Capture the cell that displays the provided text and extract its [x, y] central coordinate. 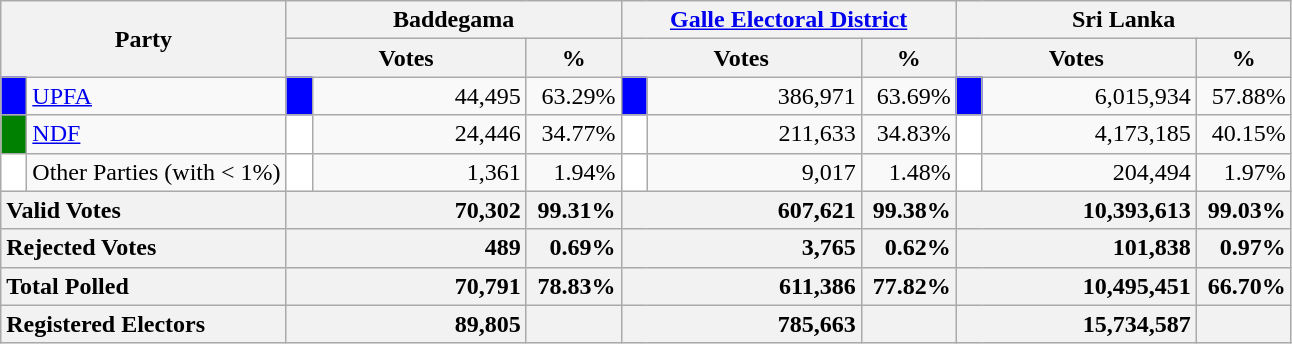
1.97% [1244, 172]
70,791 [406, 286]
9,017 [754, 172]
Valid Votes [144, 210]
NDF [156, 134]
611,386 [741, 286]
63.69% [908, 96]
78.83% [574, 286]
99.38% [908, 210]
44,495 [419, 96]
UPFA [156, 96]
10,495,451 [1076, 286]
Total Polled [144, 286]
77.82% [908, 286]
66.70% [1244, 286]
1.48% [908, 172]
204,494 [1089, 172]
Galle Electoral District [788, 20]
1.94% [574, 172]
Other Parties (with < 1%) [156, 172]
211,633 [754, 134]
6,015,934 [1089, 96]
0.62% [908, 248]
4,173,185 [1089, 134]
3,765 [741, 248]
40.15% [1244, 134]
Rejected Votes [144, 248]
Baddegama [454, 20]
99.03% [1244, 210]
0.69% [574, 248]
489 [406, 248]
1,361 [419, 172]
386,971 [754, 96]
99.31% [574, 210]
57.88% [1244, 96]
0.97% [1244, 248]
34.77% [574, 134]
Registered Electors [144, 324]
Party [144, 39]
101,838 [1076, 248]
70,302 [406, 210]
63.29% [574, 96]
607,621 [741, 210]
Sri Lanka [1124, 20]
785,663 [741, 324]
34.83% [908, 134]
24,446 [419, 134]
10,393,613 [1076, 210]
89,805 [406, 324]
15,734,587 [1076, 324]
